Provide the [x, y] coordinate of the cell's center where the given text is located.  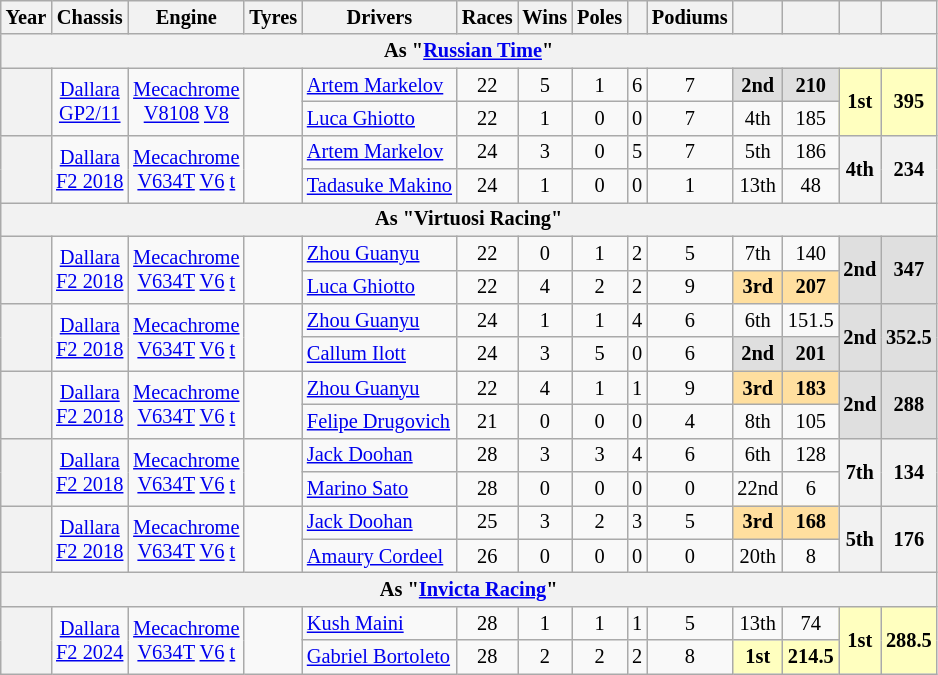
Marino Sato [380, 489]
183 [811, 388]
Gabriel Bortoleto [380, 657]
Engine [186, 17]
MecachromeV8108 V8 [186, 102]
234 [909, 168]
105 [811, 421]
Podiums [690, 17]
140 [811, 253]
395 [909, 102]
214.5 [811, 657]
288 [909, 404]
168 [811, 522]
176 [909, 538]
48 [811, 186]
128 [811, 455]
Amaury Cordeel [380, 556]
352.5 [909, 336]
Tadasuke Makino [380, 186]
151.5 [811, 320]
Kush Maini [380, 623]
Poles [600, 17]
347 [909, 270]
Races [488, 17]
Drivers [380, 17]
22nd [758, 489]
21 [488, 421]
Year [26, 17]
288.5 [909, 640]
Tyres [273, 17]
201 [811, 354]
185 [811, 118]
8th [758, 421]
74 [811, 623]
Wins [546, 17]
26 [488, 556]
Callum Ilott [380, 354]
DallaraF2 2024 [90, 640]
134 [909, 472]
Felipe Drugovich [380, 421]
20th [758, 556]
186 [811, 152]
210 [811, 85]
207 [811, 287]
25 [488, 522]
As "Invicta Racing" [469, 589]
Chassis [90, 17]
As "Virtuosi Racing" [469, 219]
As "Russian Time" [469, 51]
DallaraGP2/11 [90, 102]
